Output the (X, Y) coordinate of the center of the cell containing the given text.  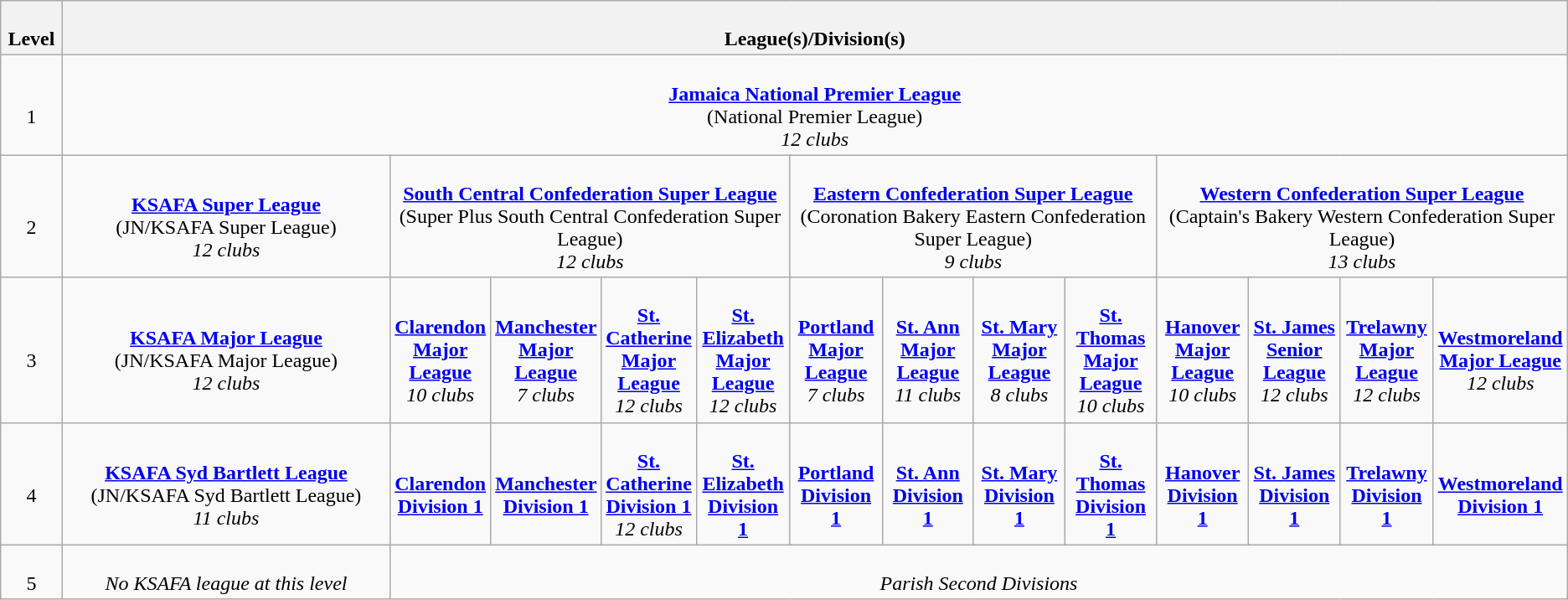
KSAFA Syd Bartlett League (JN/KSAFA Syd Bartlett League) 11 clubs (226, 484)
League(s)/Division(s) (814, 28)
Clarendon Major League 10 clubs (441, 350)
Eastern Confederation Super League (Coronation Bakery Eastern Confederation Super League) 9 clubs (973, 216)
Hanover Division 1 (1203, 484)
Portland Division 1 (836, 484)
Trelawny Major League 12 clubs (1387, 350)
3 (32, 350)
Westmoreland Division 1 (1500, 484)
5 (32, 572)
St. Ann Division 1 (928, 484)
St. James Division 1 (1295, 484)
KSAFA Major League (JN/KSAFA Major League) 12 clubs (226, 350)
Jamaica National Premier League (National Premier League) 12 clubs (814, 106)
No KSAFA league at this level (226, 572)
1 (32, 106)
St. James Senior League 12 clubs (1295, 350)
Manchester Division 1 (546, 484)
Trelawny Division 1 (1387, 484)
St. Catherine Division 1 12 clubs (649, 484)
St. Mary Major League 8 clubs (1019, 350)
4 (32, 484)
St. Thomas Major League 10 clubs (1111, 350)
Level (32, 28)
2 (32, 216)
St. Thomas Division 1 (1111, 484)
South Central Confederation Super League (Super Plus South Central Confederation Super League) 12 clubs (590, 216)
KSAFA Super League (JN/KSAFA Super League) 12 clubs (226, 216)
Western Confederation Super League (Captain's Bakery Western Confederation Super League) 13 clubs (1362, 216)
St. Mary Division 1 (1019, 484)
Hanover Major League 10 clubs (1203, 350)
St. Ann Major League 11 clubs (928, 350)
Manchester Major League 7 clubs (546, 350)
St. Catherine Major League 12 clubs (649, 350)
Westmoreland Major League 12 clubs (1500, 350)
St. Elizabeth Major League 12 clubs (743, 350)
St. Elizabeth Division 1 (743, 484)
Clarendon Division 1 (441, 484)
Portland Major League 7 clubs (836, 350)
Parish Second Divisions (979, 572)
